Output the [x, y] coordinate of the center of the cell containing the given text.  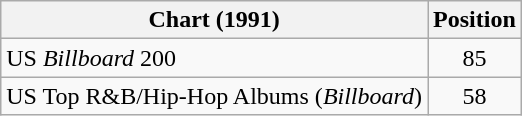
58 [475, 96]
85 [475, 58]
Position [475, 20]
US Billboard 200 [214, 58]
Chart (1991) [214, 20]
US Top R&B/Hip-Hop Albums (Billboard) [214, 96]
